Pinpoint the cell where the given text exists, returning its [X, Y] midpoint coordinate. 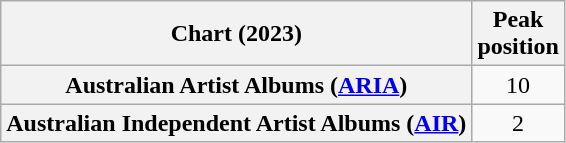
2 [518, 123]
Chart (2023) [236, 34]
Peakposition [518, 34]
Australian Independent Artist Albums (AIR) [236, 123]
10 [518, 85]
Australian Artist Albums (ARIA) [236, 85]
